Locate the cell with the specified text and output its [x, y] center coordinate. 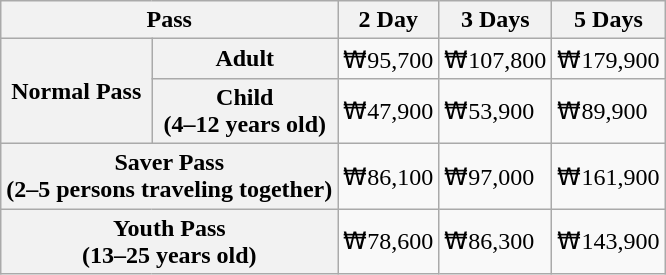
₩179,900 [608, 59]
₩47,900 [388, 110]
Adult [245, 59]
₩86,100 [388, 176]
Youth Pass(13–25 years old) [170, 240]
₩107,800 [496, 59]
₩86,300 [496, 240]
₩161,900 [608, 176]
3 Days [496, 20]
₩89,900 [608, 110]
Child(4–12 years old) [245, 110]
₩143,900 [608, 240]
₩97,000 [496, 176]
Saver Pass(2–5 persons traveling together) [170, 176]
₩95,700 [388, 59]
₩53,900 [496, 110]
Normal Pass [76, 92]
Pass [170, 20]
2 Day [388, 20]
5 Days [608, 20]
₩78,600 [388, 240]
